Locate the cell with the specified text and output its (X, Y) center coordinate. 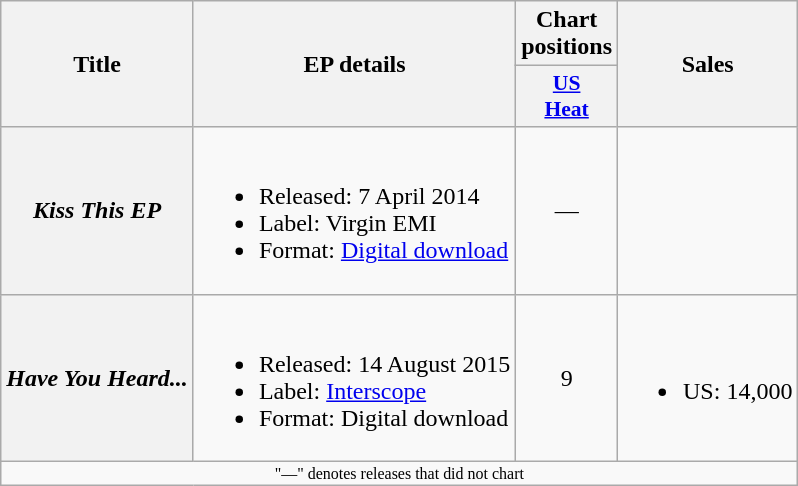
Chart positions (567, 34)
Title (98, 64)
Kiss This EP (98, 210)
Have You Heard... (98, 378)
Released: 14 August 2015Label: InterscopeFormat: Digital download (354, 378)
"—" denotes releases that did not chart (400, 473)
9 (567, 378)
EP details (354, 64)
Released: 7 April 2014Label: Virgin EMIFormat: Digital download (354, 210)
US: 14,000 (708, 378)
Sales (708, 64)
— (567, 210)
USHeat (567, 96)
